Detect which cell encompasses the target text, then output its (X, Y) center coordinate. 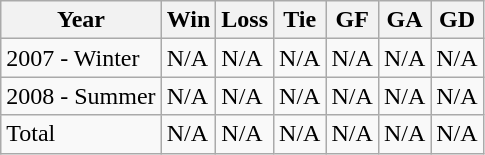
Total (81, 134)
Win (188, 20)
GA (404, 20)
Loss (245, 20)
Tie (300, 20)
GF (352, 20)
2008 - Summer (81, 96)
2007 - Winter (81, 58)
GD (457, 20)
Year (81, 20)
